Output the (x, y) coordinate of the center of the cell containing the given text.  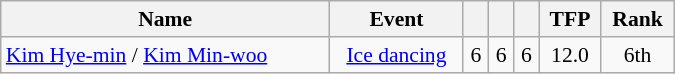
Ice dancing (396, 55)
Name (166, 19)
Kim Hye-min / Kim Min-woo (166, 55)
12.0 (570, 55)
TFP (570, 19)
Event (396, 19)
6th (638, 55)
Rank (638, 19)
